Pinpoint the cell where the given text exists, returning its (x, y) midpoint coordinate. 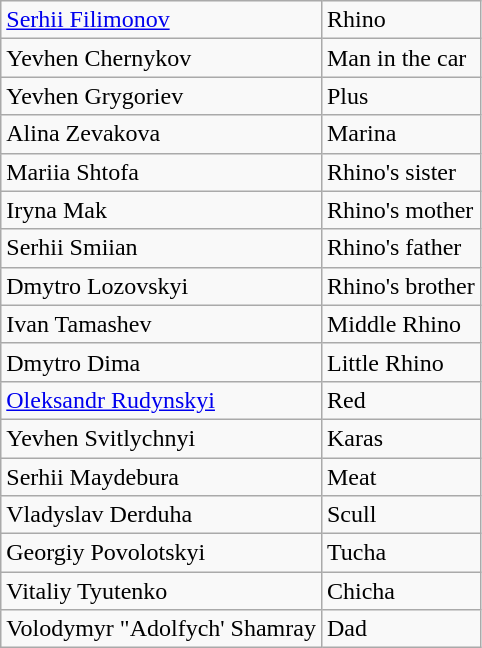
Dad (400, 629)
Vitaliy Tyutenko (162, 591)
Rhino's mother (400, 210)
Dmytro Dima (162, 362)
Plus (400, 96)
Volodymyr "Adolfych' Shamray (162, 629)
Rhino's brother (400, 286)
Rhino (400, 20)
Vladyslav Derduha (162, 515)
Yevhen Chernykov (162, 58)
Dmytro Lozovskyi (162, 286)
Chicha (400, 591)
Man in the car (400, 58)
Serhii Smiian (162, 248)
Serhii Maydebura (162, 477)
Rhino's sister (400, 172)
Meat (400, 477)
Scull (400, 515)
Marina (400, 134)
Georgiy Povolotskyi (162, 553)
Red (400, 400)
Rhino's father (400, 248)
Mariia Shtofa (162, 172)
Oleksandr Rudynskyi (162, 400)
Karas (400, 438)
Middle Rhino (400, 324)
Ivan Tamashev (162, 324)
Serhii Filimonov (162, 20)
Little Rhino (400, 362)
Yevhen Svitlychnyi (162, 438)
Yevhen Grygoriev (162, 96)
Tucha (400, 553)
Alina Zevakova (162, 134)
Iryna Mak (162, 210)
